Detect which cell encompasses the target text, then output its (x, y) center coordinate. 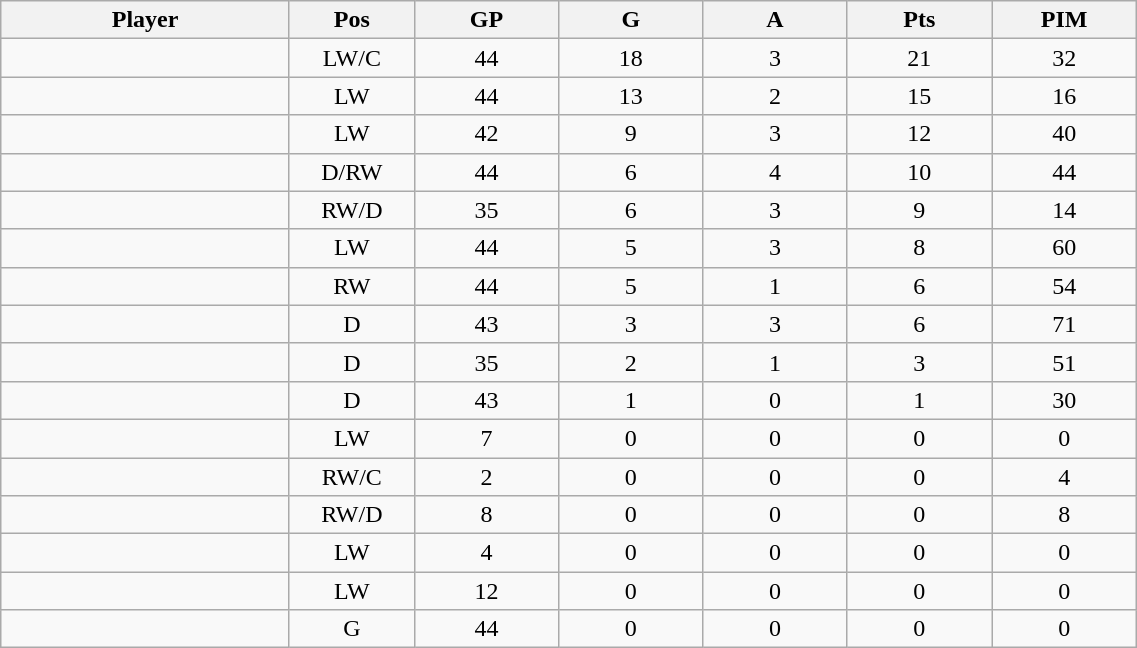
13 (631, 96)
32 (1064, 58)
Pts (919, 20)
40 (1064, 134)
14 (1064, 210)
7 (486, 438)
71 (1064, 324)
42 (486, 134)
RW (352, 286)
30 (1064, 400)
10 (919, 172)
Player (146, 20)
D/RW (352, 172)
16 (1064, 96)
Pos (352, 20)
21 (919, 58)
GP (486, 20)
RW/C (352, 477)
15 (919, 96)
60 (1064, 248)
PIM (1064, 20)
54 (1064, 286)
18 (631, 58)
51 (1064, 362)
A (775, 20)
LW/C (352, 58)
